Capture the cell that displays the provided text and extract its [x, y] central coordinate. 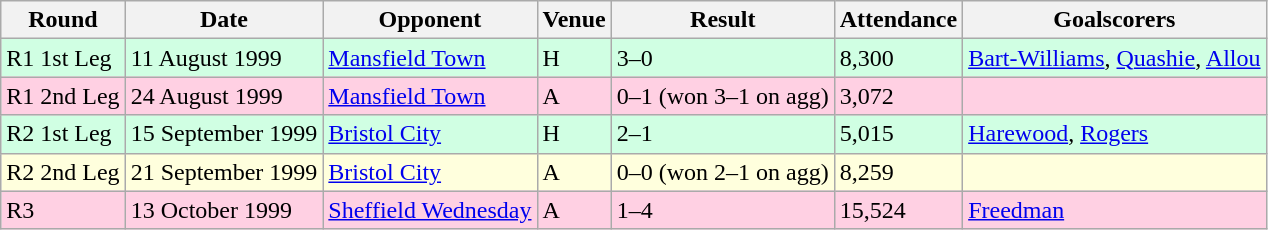
8,300 [898, 58]
Date [224, 20]
0–1 (won 3–1 on agg) [722, 96]
Bart-Williams, Quashie, Allou [1114, 58]
15,524 [898, 210]
21 September 1999 [224, 172]
Harewood, Rogers [1114, 134]
Freedman [1114, 210]
Venue [574, 20]
Opponent [430, 20]
8,259 [898, 172]
R1 2nd Leg [63, 96]
5,015 [898, 134]
Result [722, 20]
Round [63, 20]
15 September 1999 [224, 134]
1–4 [722, 210]
13 October 1999 [224, 210]
R3 [63, 210]
11 August 1999 [224, 58]
R2 2nd Leg [63, 172]
R1 1st Leg [63, 58]
3,072 [898, 96]
3–0 [722, 58]
2–1 [722, 134]
0–0 (won 2–1 on agg) [722, 172]
Attendance [898, 20]
R2 1st Leg [63, 134]
24 August 1999 [224, 96]
Sheffield Wednesday [430, 210]
Goalscorers [1114, 20]
